Scan for the cell matching the given text and deliver its [x, y] coordinate at center. 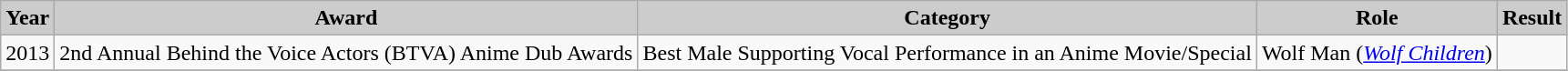
Best Male Supporting Vocal Performance in an Anime Movie/Special [948, 53]
Award [346, 18]
2nd Annual Behind the Voice Actors (BTVA) Anime Dub Awards [346, 53]
2013 [27, 53]
Result [1532, 18]
Role [1377, 18]
Year [27, 18]
Wolf Man (Wolf Children) [1377, 53]
Category [948, 18]
